Pinpoint the cell where the given text exists, returning its (x, y) midpoint coordinate. 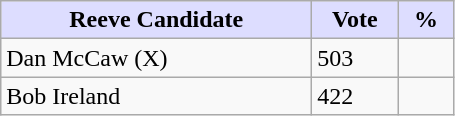
Reeve Candidate (156, 20)
% (426, 20)
503 (355, 58)
Dan McCaw (X) (156, 58)
Vote (355, 20)
Bob Ireland (156, 96)
422 (355, 96)
